Output the [x, y] coordinate of the center of the cell containing the given text.  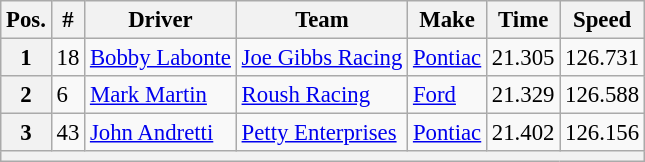
43 [68, 133]
Mark Martin [161, 95]
Bobby Labonte [161, 58]
Team [322, 20]
Speed [602, 20]
# [68, 20]
Joe Gibbs Racing [322, 58]
126.588 [602, 95]
6 [68, 95]
21.329 [524, 95]
126.156 [602, 133]
2 [26, 95]
Driver [161, 20]
Pos. [26, 20]
1 [26, 58]
21.402 [524, 133]
Petty Enterprises [322, 133]
John Andretti [161, 133]
Roush Racing [322, 95]
18 [68, 58]
126.731 [602, 58]
21.305 [524, 58]
Make [448, 20]
Ford [448, 95]
3 [26, 133]
Time [524, 20]
